Identify which cell holds the provided text, then report its [x, y] central coordinate. 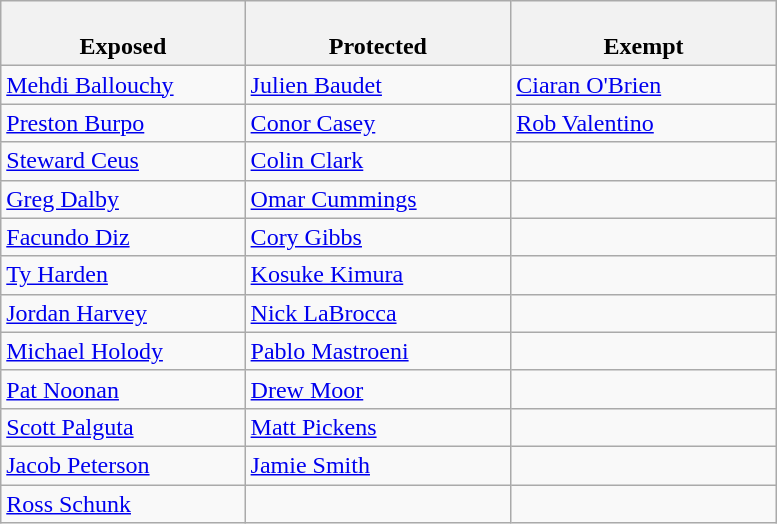
Cory Gibbs [378, 237]
Exempt [644, 34]
Pablo Mastroeni [378, 351]
Steward Ceus [123, 161]
Facundo Diz [123, 237]
Greg Dalby [123, 199]
Conor Casey [378, 123]
Michael Holody [123, 351]
Scott Palguta [123, 427]
Drew Moor [378, 389]
Exposed [123, 34]
Preston Burpo [123, 123]
Matt Pickens [378, 427]
Jacob Peterson [123, 465]
Jordan Harvey [123, 313]
Mehdi Ballouchy [123, 85]
Ty Harden [123, 275]
Ciaran O'Brien [644, 85]
Rob Valentino [644, 123]
Colin Clark [378, 161]
Ross Schunk [123, 503]
Omar Cummings [378, 199]
Pat Noonan [123, 389]
Nick LaBrocca [378, 313]
Julien Baudet [378, 85]
Protected [378, 34]
Jamie Smith [378, 465]
Kosuke Kimura [378, 275]
